Provide the [X, Y] coordinate of the cell's center where the given text is located.  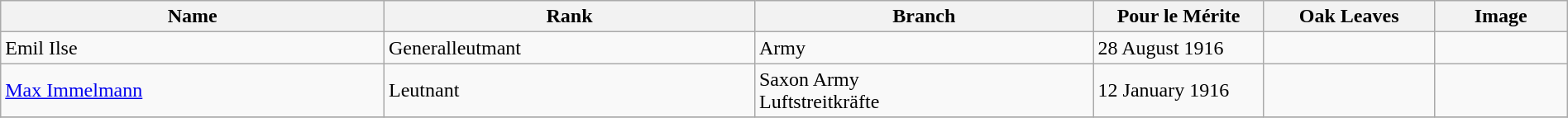
Rank [570, 17]
Image [1500, 17]
Leutnant [570, 91]
28 August 1916 [1178, 48]
Name [193, 17]
12 January 1916 [1178, 91]
Branch [924, 17]
Generalleutmant [570, 48]
Emil Ilse [193, 48]
Army [924, 48]
Saxon ArmyLuftstreitkräfte [924, 91]
Max Immelmann [193, 91]
Oak Leaves [1349, 17]
Pour le Mérite [1178, 17]
